Return the (x, y) coordinate for the center point of the cell that contains the specified text.  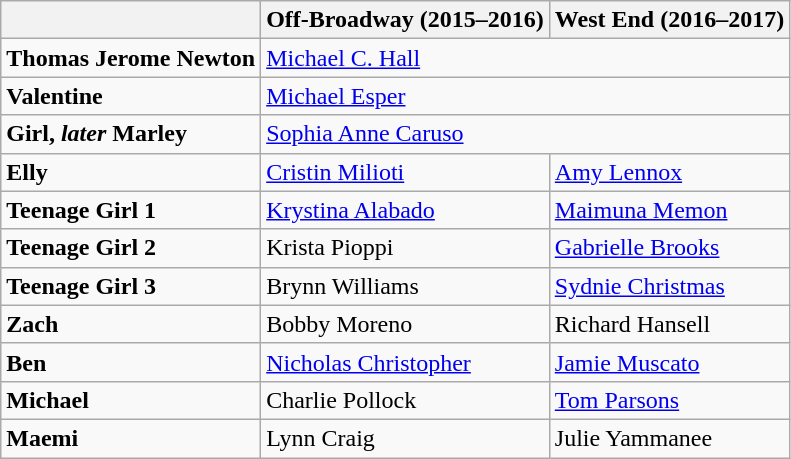
Thomas Jerome Newton (131, 58)
Nicholas Christopher (406, 362)
Ben (131, 362)
Michael (131, 400)
Richard Hansell (669, 324)
Girl, later Marley (131, 134)
Cristin Milioti (406, 172)
Michael Esper (526, 96)
Sophia Anne Caruso (526, 134)
Off-Broadway (2015–2016) (406, 20)
Jamie Muscato (669, 362)
Teenage Girl 2 (131, 248)
Brynn Williams (406, 286)
Bobby Moreno (406, 324)
Krista Pioppi (406, 248)
Teenage Girl 1 (131, 210)
Tom Parsons (669, 400)
Valentine (131, 96)
Elly (131, 172)
Zach (131, 324)
Julie Yammanee (669, 438)
Lynn Craig (406, 438)
Gabrielle Brooks (669, 248)
Sydnie Christmas (669, 286)
Teenage Girl 3 (131, 286)
Charlie Pollock (406, 400)
Maemi (131, 438)
Krystina Alabado (406, 210)
Amy Lennox (669, 172)
West End (2016–2017) (669, 20)
Michael C. Hall (526, 58)
Maimuna Memon (669, 210)
